Locate the cell with the specified text and output its (x, y) center coordinate. 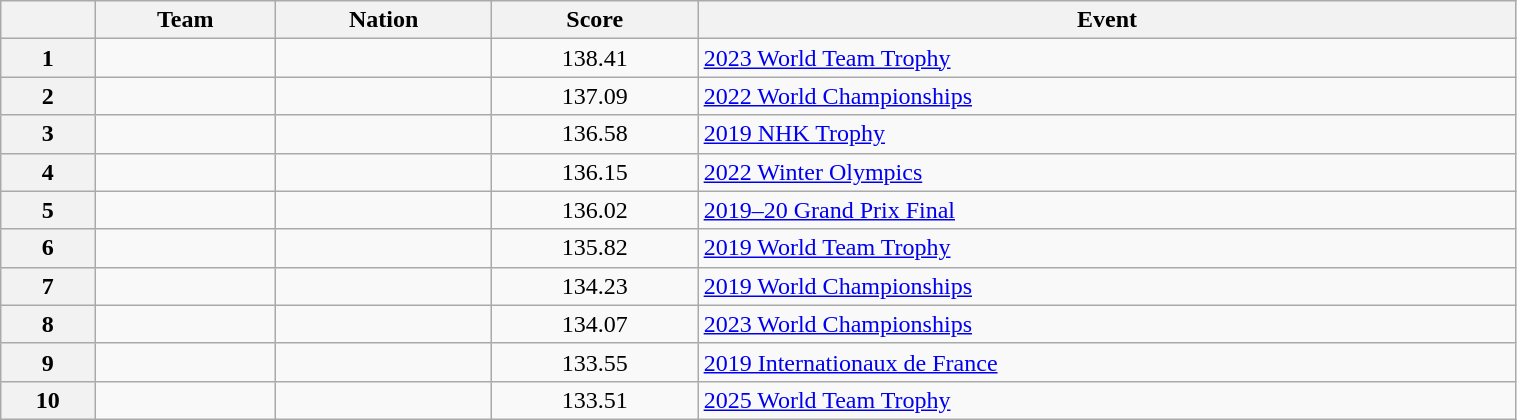
2019 Internationaux de France (1107, 362)
134.07 (594, 324)
2023 World Championships (1107, 324)
133.51 (594, 400)
9 (48, 362)
2019–20 Grand Prix Final (1107, 210)
1 (48, 58)
2019 World Team Trophy (1107, 248)
3 (48, 134)
134.23 (594, 286)
138.41 (594, 58)
8 (48, 324)
2019 World Championships (1107, 286)
2025 World Team Trophy (1107, 400)
136.15 (594, 172)
Event (1107, 20)
Team (186, 20)
4 (48, 172)
2 (48, 96)
133.55 (594, 362)
2019 NHK Trophy (1107, 134)
6 (48, 248)
5 (48, 210)
135.82 (594, 248)
Nation (384, 20)
136.58 (594, 134)
7 (48, 286)
2022 World Championships (1107, 96)
2022 Winter Olympics (1107, 172)
136.02 (594, 210)
Score (594, 20)
2023 World Team Trophy (1107, 58)
137.09 (594, 96)
10 (48, 400)
